Locate the cell with the specified text and output its [x, y] center coordinate. 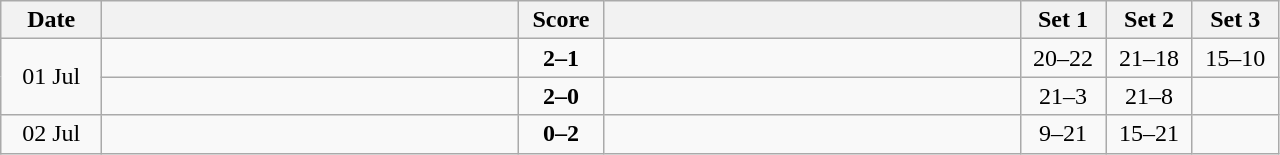
9–21 [1063, 134]
15–21 [1149, 134]
2–0 [561, 96]
Set 3 [1235, 20]
0–2 [561, 134]
01 Jul [52, 77]
21–18 [1149, 58]
Score [561, 20]
Date [52, 20]
15–10 [1235, 58]
21–3 [1063, 96]
02 Jul [52, 134]
Set 2 [1149, 20]
20–22 [1063, 58]
Set 1 [1063, 20]
2–1 [561, 58]
21–8 [1149, 96]
